Capture the cell that displays the provided text and extract its (x, y) central coordinate. 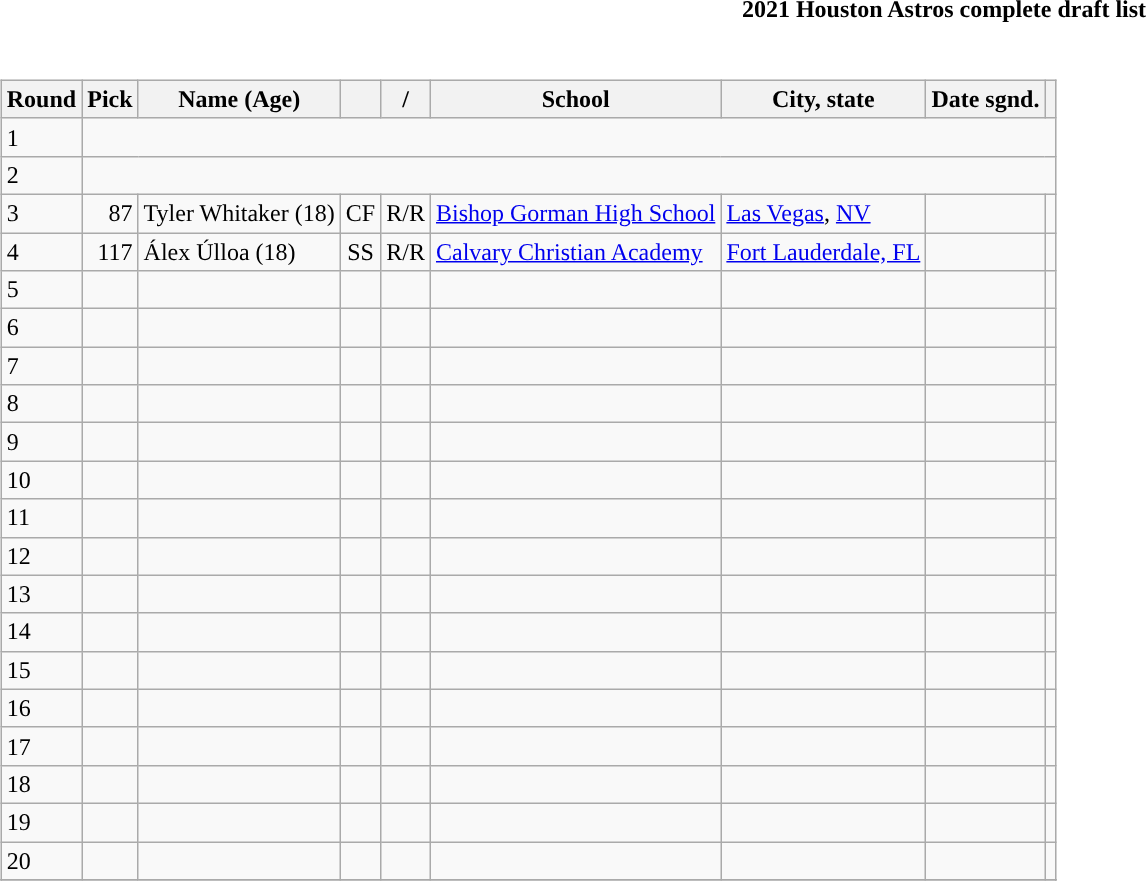
6 (41, 328)
9 (41, 442)
City, state (824, 99)
CF (360, 213)
15 (41, 670)
Pick (110, 99)
12 (41, 556)
17 (41, 746)
Name (Age) (239, 99)
18 (41, 784)
14 (41, 632)
3 (41, 213)
1 (41, 137)
/ (406, 99)
8 (41, 404)
Las Vegas, NV (824, 213)
Fort Lauderdale, FL (824, 251)
13 (41, 594)
School (575, 99)
19 (41, 822)
Calvary Christian Academy (575, 251)
87 (110, 213)
Bishop Gorman High School (575, 213)
Álex Úlloa (18) (239, 251)
117 (110, 251)
4 (41, 251)
Tyler Whitaker (18) (239, 213)
11 (41, 518)
7 (41, 366)
20 (41, 861)
10 (41, 480)
16 (41, 708)
SS (360, 251)
Round (41, 99)
5 (41, 290)
2 (41, 175)
Date sgnd. (986, 99)
